Return (x, y) of the center of cell containing provided text 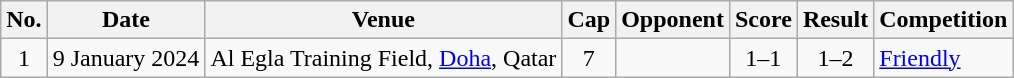
Venue (384, 20)
Opponent (673, 20)
Result (835, 20)
No. (24, 20)
1 (24, 58)
9 January 2024 (126, 58)
Competition (944, 20)
7 (589, 58)
1–1 (763, 58)
Friendly (944, 58)
Date (126, 20)
Score (763, 20)
Al Egla Training Field, Doha, Qatar (384, 58)
Cap (589, 20)
1–2 (835, 58)
